Return (x, y) of the center of cell containing provided text 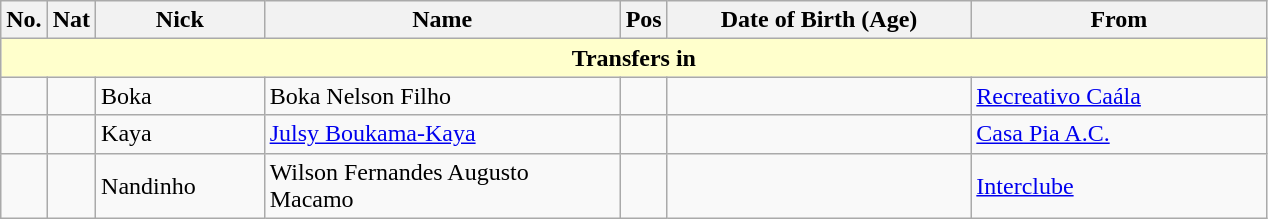
Date of Birth (Age) (819, 20)
Julsy Boukama-Kaya (442, 134)
Interclube (1119, 186)
Boka (180, 96)
Nandinho (180, 186)
Boka Nelson Filho (442, 96)
Name (442, 20)
Recreativo Caála (1119, 96)
Wilson Fernandes Augusto Macamo (442, 186)
Nick (180, 20)
Kaya (180, 134)
Pos (644, 20)
Transfers in (634, 58)
Casa Pia A.C. (1119, 134)
No. (24, 20)
From (1119, 20)
Nat (71, 20)
